From the cell containing the given text, extract its center point as (x, y) coordinate. 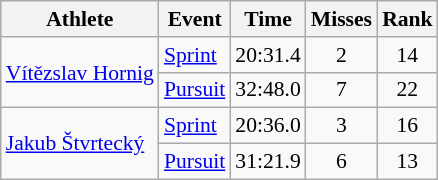
3 (342, 126)
Event (194, 19)
Vítězslav Hornig (80, 72)
22 (408, 90)
32:48.0 (268, 90)
14 (408, 55)
2 (342, 55)
Rank (408, 19)
13 (408, 162)
Time (268, 19)
Jakub Štvrtecký (80, 144)
16 (408, 126)
Misses (342, 19)
20:36.0 (268, 126)
31:21.9 (268, 162)
20:31.4 (268, 55)
7 (342, 90)
Athlete (80, 19)
6 (342, 162)
